Output the (X, Y) coordinate of the center of the cell containing the given text.  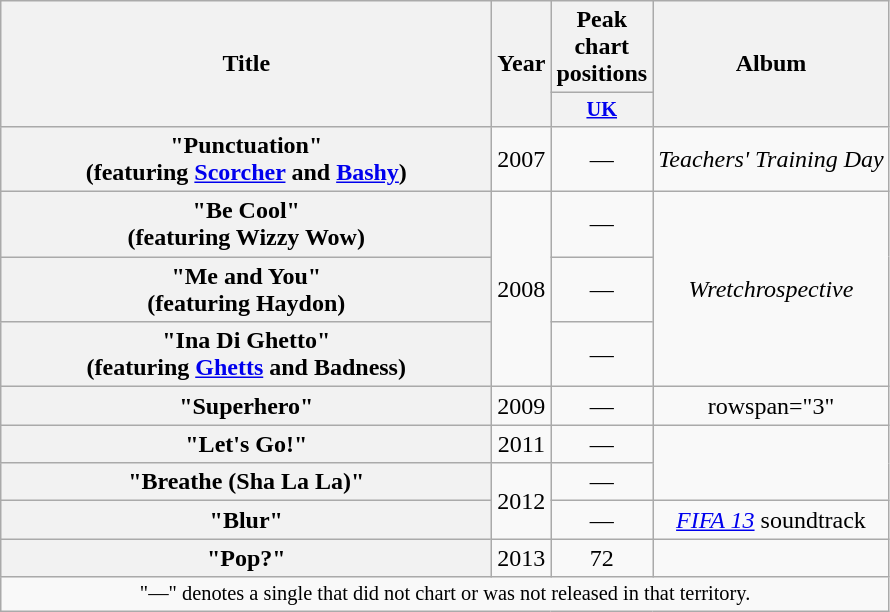
"Let's Go!" (246, 444)
"Superhero" (246, 406)
Peak chart positions (602, 47)
FIFA 13 soundtrack (772, 520)
2008 (522, 290)
"Blur" (246, 520)
72 (602, 558)
Title (246, 64)
"Breathe (Sha La La)" (246, 482)
Wretchrospective (772, 290)
2007 (522, 158)
Year (522, 64)
2009 (522, 406)
"Ina Di Ghetto"(featuring Ghetts and Badness) (246, 354)
UK (602, 110)
"Punctuation"(featuring Scorcher and Bashy) (246, 158)
"Be Cool"(featuring Wizzy Wow) (246, 224)
"—" denotes a single that did not chart or was not released in that territory. (446, 594)
2011 (522, 444)
"Me and You"(featuring Haydon) (246, 290)
2013 (522, 558)
Album (772, 64)
2012 (522, 501)
Teachers' Training Day (772, 158)
rowspan="3" (772, 406)
"Pop?" (246, 558)
